Identify which cell holds the provided text, then report its [X, Y] central coordinate. 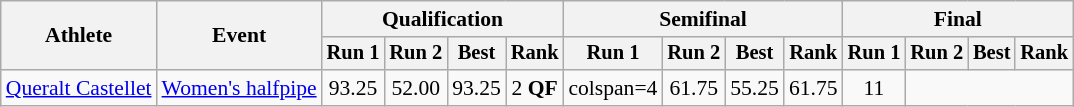
Queralt Castellet [79, 88]
colspan=4 [612, 88]
52.00 [416, 88]
Qualification [443, 19]
Semifinal [702, 19]
11 [874, 88]
Event [240, 36]
Final [958, 19]
2 QF [535, 88]
Athlete [79, 36]
55.25 [754, 88]
Women's halfpipe [240, 88]
